Find where the given text appears and provide that cell's center as [X, Y] coordinate. 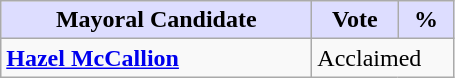
Vote [355, 20]
Hazel McCallion [156, 58]
% [426, 20]
Mayoral Candidate [156, 20]
Acclaimed [383, 58]
